Search for the cell housing the specified text and yield its [X, Y] center coordinate. 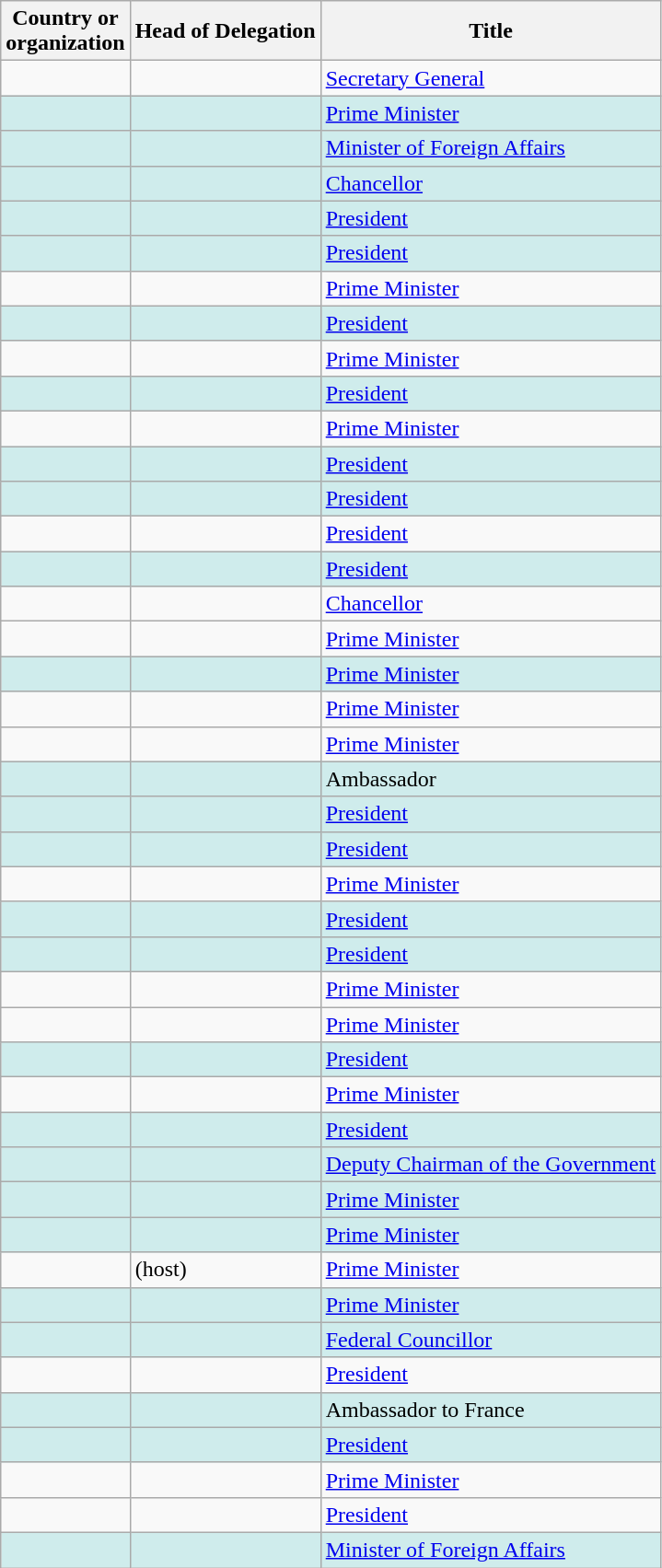
Head of Delegation [225, 31]
Ambassador [491, 779]
Secretary General [491, 78]
Country ororganization [65, 31]
Federal Councillor [491, 1340]
(host) [225, 1270]
Title [491, 31]
Deputy Chairman of the Government [491, 1165]
Ambassador to France [491, 1410]
